Identify which cell holds the provided text, then report its (X, Y) central coordinate. 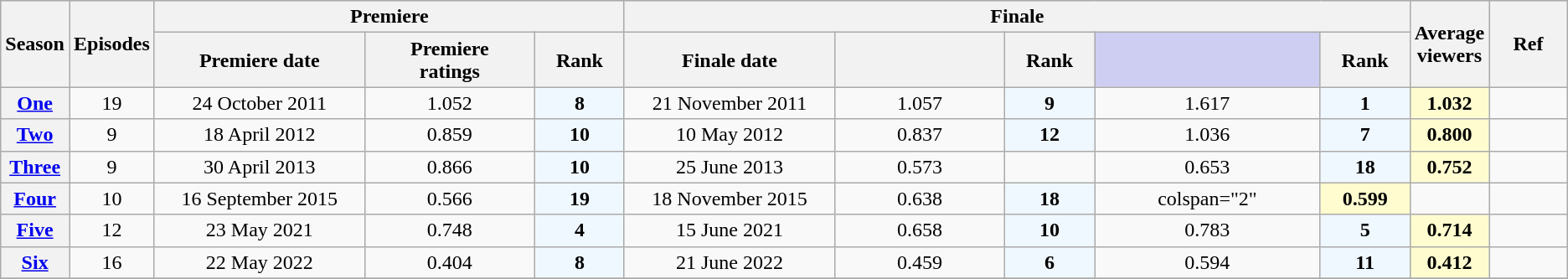
1.032 (1449, 103)
0.752 (1449, 167)
4 (580, 230)
0.573 (920, 167)
Episodes (111, 44)
0.599 (1365, 199)
0.566 (449, 199)
25 June 2013 (729, 167)
Finale date (729, 60)
0.594 (1208, 262)
1.057 (920, 103)
0.653 (1208, 167)
21 June 2022 (729, 262)
Average viewers (1449, 44)
16 September 2015 (260, 199)
10 May 2012 (729, 135)
0.800 (1449, 135)
7 (1365, 135)
0.714 (1449, 230)
5 (1365, 230)
0.837 (920, 135)
1.617 (1208, 103)
0.859 (449, 135)
1 (1365, 103)
15 June 2021 (729, 230)
Six (35, 262)
colspan="2" (1208, 199)
18 April 2012 (260, 135)
21 November 2011 (729, 103)
18 November 2015 (729, 199)
22 May 2022 (260, 262)
Two (35, 135)
24 October 2011 (260, 103)
Three (35, 167)
30 April 2013 (260, 167)
Premiere date (260, 60)
1.036 (1208, 135)
23 May 2021 (260, 230)
0.459 (920, 262)
One (35, 103)
0.783 (1208, 230)
0.638 (920, 199)
Finale (1017, 17)
Five (35, 230)
16 (111, 262)
0.748 (449, 230)
Premiereratings (449, 60)
6 (1050, 262)
0.412 (1449, 262)
Four (35, 199)
0.866 (449, 167)
Ref (1529, 44)
1.052 (449, 103)
Premiere (389, 17)
11 (1365, 262)
0.404 (449, 262)
Season (35, 44)
0.658 (920, 230)
